Output the (X, Y) coordinate of the center of the cell containing the given text.  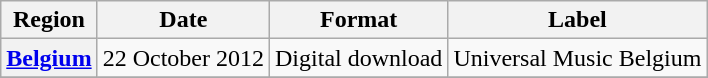
Universal Music Belgium (578, 58)
Belgium (49, 58)
Date (183, 20)
Region (49, 20)
Label (578, 20)
22 October 2012 (183, 58)
Digital download (359, 58)
Format (359, 20)
